Capture the cell that displays the provided text and extract its [X, Y] central coordinate. 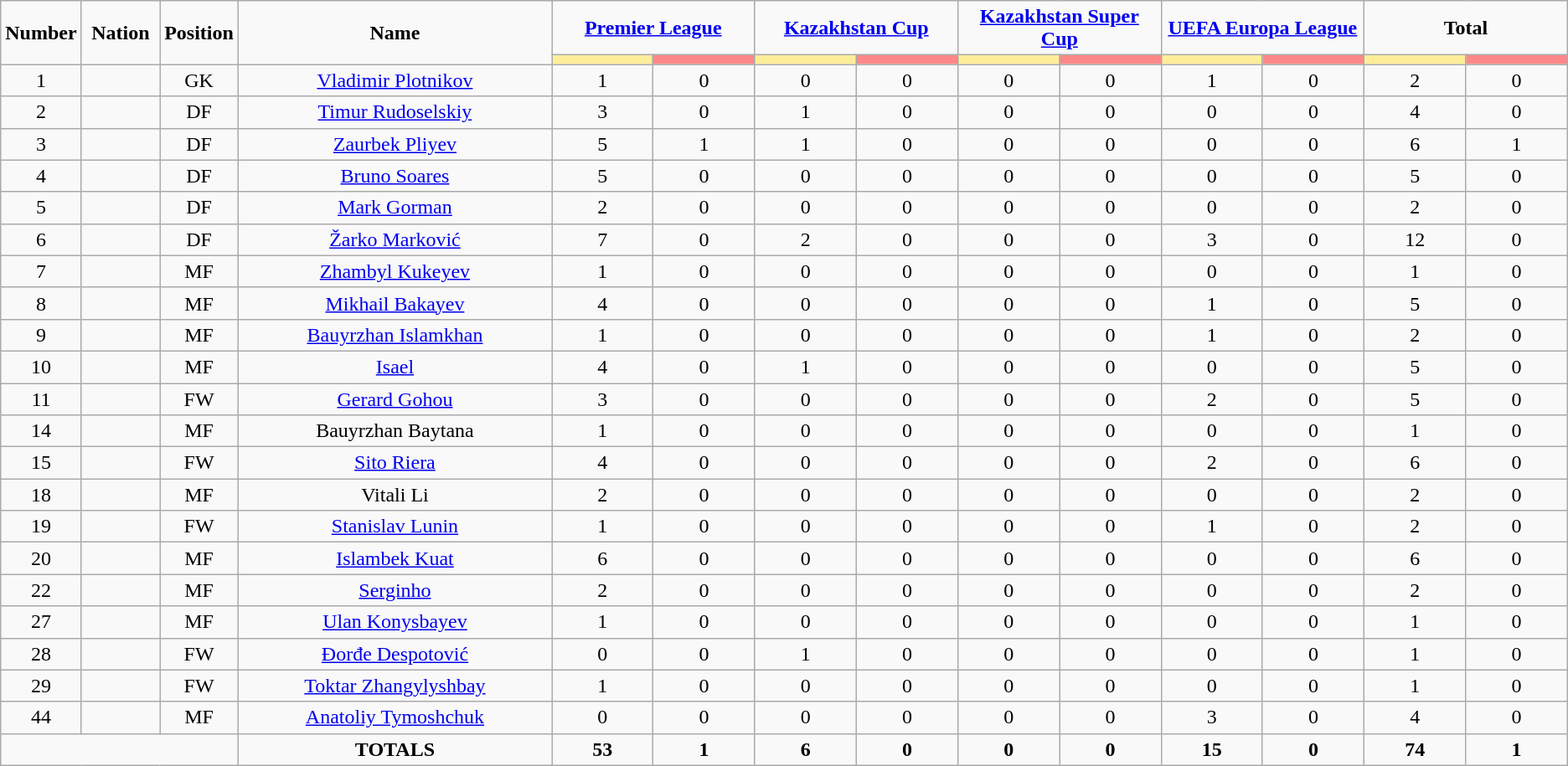
Mark Gorman [395, 208]
Kazakhstan Super Cup [1060, 28]
Ulan Konysbayev [395, 622]
20 [41, 558]
Đorđe Despotović [395, 654]
19 [41, 527]
Number [41, 33]
Isael [395, 367]
Mikhail Bakayev [395, 303]
74 [1416, 749]
29 [41, 686]
14 [41, 431]
GK [199, 80]
18 [41, 495]
Sito Riera [395, 463]
Vitali Li [395, 495]
Toktar Zhangylyshbay [395, 686]
12 [1416, 239]
UEFA Europa League [1263, 28]
Stanislav Lunin [395, 527]
Zaurbek Pliyev [395, 144]
10 [41, 367]
Bauyrzhan Baytana [395, 431]
Gerard Gohou [395, 399]
8 [41, 303]
Timur Rudoselskiy [395, 112]
22 [41, 590]
9 [41, 335]
Bauyrzhan Islamkhan [395, 335]
Serginho [395, 590]
28 [41, 654]
Vladimir Plotnikov [395, 80]
11 [41, 399]
Name [395, 33]
Anatoliy Tymoshchuk [395, 717]
Bruno Soares [395, 176]
Nation [121, 33]
Islambek Kuat [395, 558]
TOTALS [395, 749]
Premier League [653, 28]
Žarko Marković [395, 239]
53 [601, 749]
27 [41, 622]
Total [1466, 28]
44 [41, 717]
Zhambyl Kukeyev [395, 271]
Position [199, 33]
Kazakhstan Cup [856, 28]
